Detect which cell encompasses the target text, then output its [X, Y] center coordinate. 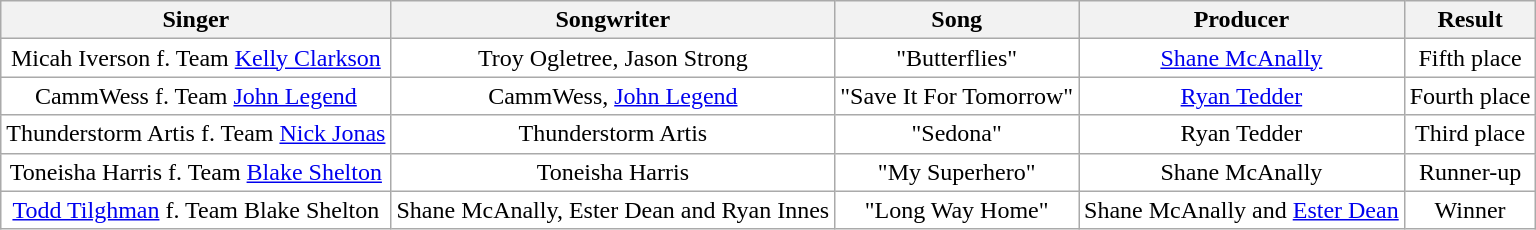
Thunderstorm Artis f. Team Nick Jonas [196, 134]
Singer [196, 20]
Winner [1470, 210]
"Save It For Tomorrow" [957, 96]
Songwriter [613, 20]
Shane McAnally, Ester Dean and Ryan Innes [613, 210]
Fourth place [1470, 96]
Toneisha Harris f. Team Blake Shelton [196, 172]
Result [1470, 20]
"My Superhero" [957, 172]
Todd Tilghman f. Team Blake Shelton [196, 210]
Thunderstorm Artis [613, 134]
Producer [1242, 20]
Micah Iverson f. Team Kelly Clarkson [196, 58]
"Long Way Home" [957, 210]
"Sedona" [957, 134]
CammWess, John Legend [613, 96]
Fifth place [1470, 58]
Song [957, 20]
Runner-up [1470, 172]
Third place [1470, 134]
CammWess f. Team John Legend [196, 96]
"Butterflies" [957, 58]
Troy Ogletree, Jason Strong [613, 58]
Shane McAnally and Ester Dean [1242, 210]
Toneisha Harris [613, 172]
